Return (x, y) of the center of cell containing provided text 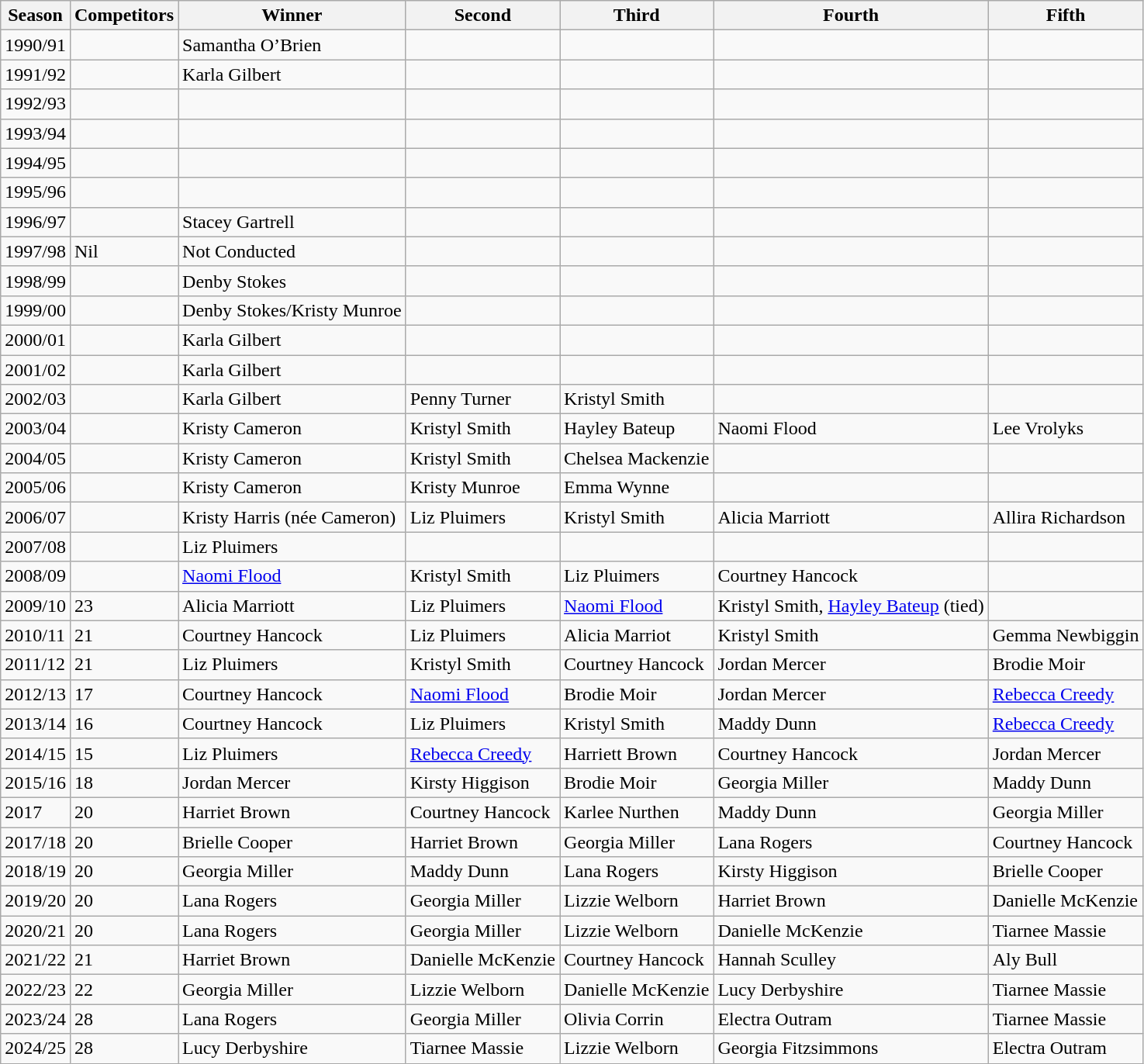
Hannah Sculley (851, 960)
2015/16 (36, 782)
Second (482, 16)
Gemma Newbiggin (1066, 635)
2002/03 (36, 399)
Kristyl Smith, Hayley Bateup (tied) (851, 606)
2017 (36, 812)
Winner (292, 16)
1992/93 (36, 104)
2001/02 (36, 370)
23 (124, 606)
Chelsea Mackenzie (637, 458)
Stacey Gartrell (292, 222)
2021/22 (36, 960)
17 (124, 694)
Lee Vrolyks (1066, 429)
2020/21 (36, 931)
2018/19 (36, 872)
Emma Wynne (637, 488)
Alicia Marriot (637, 635)
15 (124, 753)
2003/04 (36, 429)
2022/23 (36, 990)
22 (124, 990)
Harriett Brown (637, 753)
1997/98 (36, 251)
1996/97 (36, 222)
2019/20 (36, 901)
Georgia Fitzsimmons (851, 1048)
1994/95 (36, 163)
1999/00 (36, 310)
1995/96 (36, 192)
2004/05 (36, 458)
Third (637, 16)
2006/07 (36, 517)
Season (36, 16)
2005/06 (36, 488)
16 (124, 724)
Fifth (1066, 16)
2008/09 (36, 576)
2011/12 (36, 665)
2013/14 (36, 724)
Hayley Bateup (637, 429)
Nil (124, 251)
1991/92 (36, 74)
2023/24 (36, 1019)
Aly Bull (1066, 960)
2012/13 (36, 694)
Penny Turner (482, 399)
Denby Stokes (292, 281)
1990/91 (36, 45)
1998/99 (36, 281)
Kristy Munroe (482, 488)
2010/11 (36, 635)
Denby Stokes/Kristy Munroe (292, 310)
Karlee Nurthen (637, 812)
2014/15 (36, 753)
Allira Richardson (1066, 517)
Not Conducted (292, 251)
18 (124, 782)
Competitors (124, 16)
2000/01 (36, 340)
1993/94 (36, 133)
2024/25 (36, 1048)
Olivia Corrin (637, 1019)
Kristy Harris (née Cameron) (292, 517)
Samantha O’Brien (292, 45)
Fourth (851, 16)
2007/08 (36, 547)
2009/10 (36, 606)
2017/18 (36, 841)
